Detect which cell encompasses the target text, then output its [x, y] center coordinate. 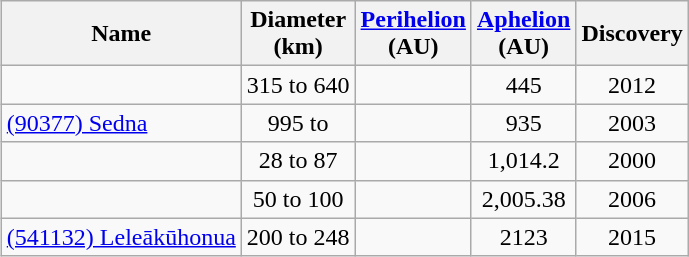
2012 [632, 85]
Diameter(km) [298, 34]
2006 [632, 199]
2,005.38 [523, 199]
Perihelion(AU) [413, 34]
995 to [298, 123]
2003 [632, 123]
935 [523, 123]
Name [121, 34]
315 to 640 [298, 85]
(541132) Leleākūhonua [121, 237]
1,014.2 [523, 161]
(90377) Sedna [121, 123]
Aphelion(AU) [523, 34]
2015 [632, 237]
445 [523, 85]
28 to 87 [298, 161]
200 to 248 [298, 237]
2123 [523, 237]
2000 [632, 161]
Discovery [632, 34]
50 to 100 [298, 199]
